Locate the cell with the specified text and output its (x, y) center coordinate. 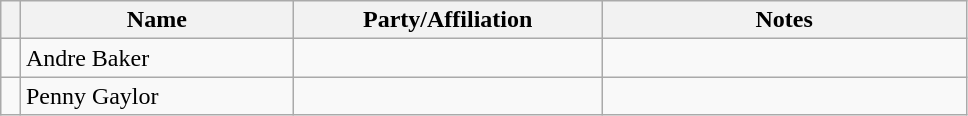
Party/Affiliation (448, 20)
Penny Gaylor (156, 96)
Name (156, 20)
Andre Baker (156, 58)
Notes (784, 20)
